Find where the given text appears and provide that cell's center as (x, y) coordinate. 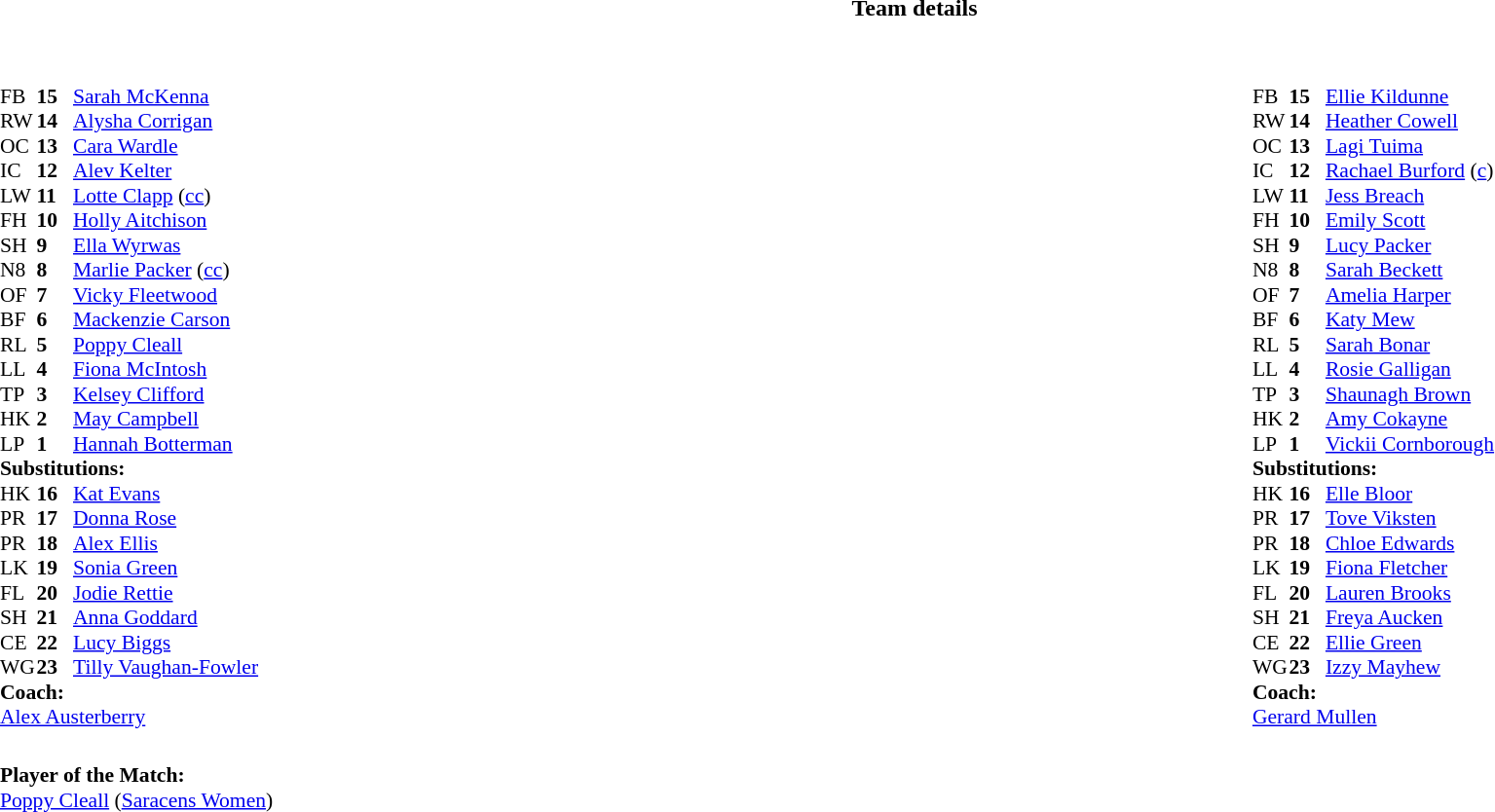
Jess Breach (1410, 196)
Fiona McIntosh (166, 369)
Lagi Tuima (1410, 146)
Rosie Galligan (1410, 369)
Elle Bloor (1410, 494)
Katy Mew (1410, 320)
Lucy Packer (1410, 245)
Vicky Fleetwood (166, 295)
Amelia Harper (1410, 295)
May Campbell (166, 420)
Poppy Cleall (166, 345)
Jodie Rettie (166, 593)
Vickii Cornborough (1410, 444)
Alex Austerberry (129, 718)
Chloe Edwards (1410, 543)
Kelsey Clifford (166, 394)
Sarah Beckett (1410, 270)
Hannah Botterman (166, 444)
Emily Scott (1410, 221)
Lotte Clapp (cc) (166, 196)
Sarah Bonar (1410, 345)
Alysha Corrigan (166, 122)
Marlie Packer (cc) (166, 270)
Sonia Green (166, 568)
Tilly Vaughan-Fowler (166, 667)
Holly Aitchison (166, 221)
Gerard Mullen (1373, 718)
Izzy Mayhew (1410, 667)
Anna Goddard (166, 618)
Alev Kelter (166, 170)
Freya Aucken (1410, 618)
Fiona Fletcher (1410, 568)
Tove Viksten (1410, 519)
Amy Cokayne (1410, 420)
Cara Wardle (166, 146)
Ellie Kildunne (1410, 96)
Sarah McKenna (166, 96)
Lucy Biggs (166, 643)
Lauren Brooks (1410, 593)
Heather Cowell (1410, 122)
Alex Ellis (166, 543)
Donna Rose (166, 519)
Ellie Green (1410, 643)
Kat Evans (166, 494)
Mackenzie Carson (166, 320)
Rachael Burford (c) (1410, 170)
Ella Wyrwas (166, 245)
Shaunagh Brown (1410, 394)
